Return [x, y] of the center of cell containing provided text 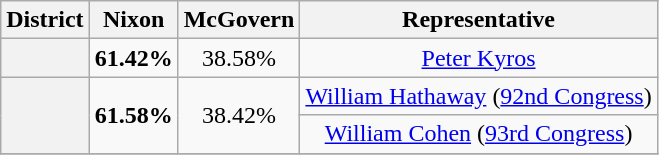
District [45, 20]
Representative [478, 20]
61.42% [134, 58]
61.58% [134, 115]
William Cohen (93rd Congress) [478, 134]
McGovern [239, 20]
38.58% [239, 58]
William Hathaway (92nd Congress) [478, 96]
38.42% [239, 115]
Nixon [134, 20]
Peter Kyros [478, 58]
